Scan for the cell matching the given text and deliver its [X, Y] coordinate at center. 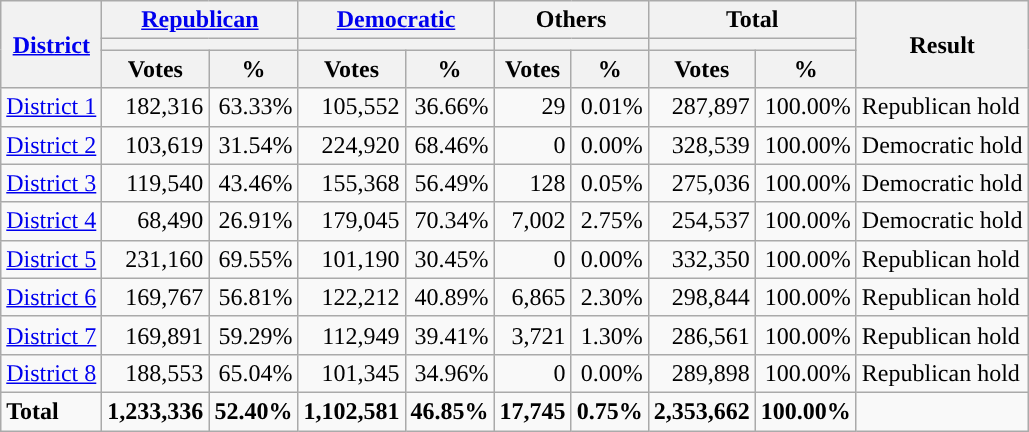
1,233,336 [156, 411]
7,002 [532, 221]
District 6 [52, 297]
69.55% [254, 259]
District [52, 44]
2.75% [610, 221]
105,552 [352, 107]
63.33% [254, 107]
District 5 [52, 259]
224,920 [352, 145]
District 4 [52, 221]
56.49% [450, 183]
70.34% [450, 221]
40.89% [450, 297]
188,553 [156, 373]
182,316 [156, 107]
119,540 [156, 183]
29 [532, 107]
328,539 [702, 145]
34.96% [450, 373]
Republican [200, 20]
36.66% [450, 107]
Democratic [396, 20]
169,891 [156, 335]
56.81% [254, 297]
332,350 [702, 259]
43.46% [254, 183]
2,353,662 [702, 411]
52.40% [254, 411]
59.29% [254, 335]
122,212 [352, 297]
275,036 [702, 183]
169,767 [156, 297]
0.05% [610, 183]
68,490 [156, 221]
District 7 [52, 335]
254,537 [702, 221]
2.30% [610, 297]
46.85% [450, 411]
0.75% [610, 411]
Result [942, 44]
112,949 [352, 335]
179,045 [352, 221]
101,345 [352, 373]
39.41% [450, 335]
68.46% [450, 145]
Others [571, 20]
298,844 [702, 297]
155,368 [352, 183]
231,160 [156, 259]
District 1 [52, 107]
26.91% [254, 221]
289,898 [702, 373]
6,865 [532, 297]
128 [532, 183]
17,745 [532, 411]
3,721 [532, 335]
30.45% [450, 259]
101,190 [352, 259]
1,102,581 [352, 411]
286,561 [702, 335]
65.04% [254, 373]
103,619 [156, 145]
1.30% [610, 335]
31.54% [254, 145]
0.01% [610, 107]
District 2 [52, 145]
District 3 [52, 183]
District 8 [52, 373]
287,897 [702, 107]
